For the text-containing cell, return its midpoint in (x, y) coordinate format. 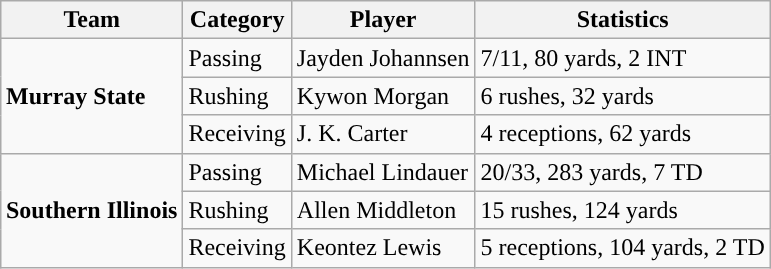
Michael Lindauer (383, 172)
15 rushes, 124 yards (622, 210)
Player (383, 20)
4 receptions, 62 yards (622, 134)
Jayden Johannsen (383, 58)
Southern Illinois (91, 210)
Kywon Morgan (383, 96)
Category (237, 20)
7/11, 80 yards, 2 INT (622, 58)
20/33, 283 yards, 7 TD (622, 172)
Murray State (91, 96)
Team (91, 20)
Statistics (622, 20)
J. K. Carter (383, 134)
Allen Middleton (383, 210)
Keontez Lewis (383, 248)
6 rushes, 32 yards (622, 96)
5 receptions, 104 yards, 2 TD (622, 248)
